Provide the [x, y] coordinate of the cell's center where the given text is located.  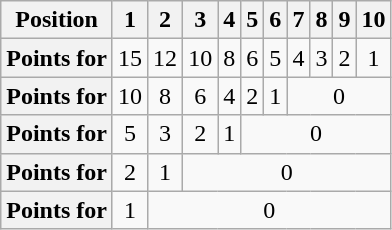
15 [130, 58]
7 [298, 20]
9 [344, 20]
12 [166, 58]
Position [57, 20]
